Return (x, y) of the center of cell containing provided text 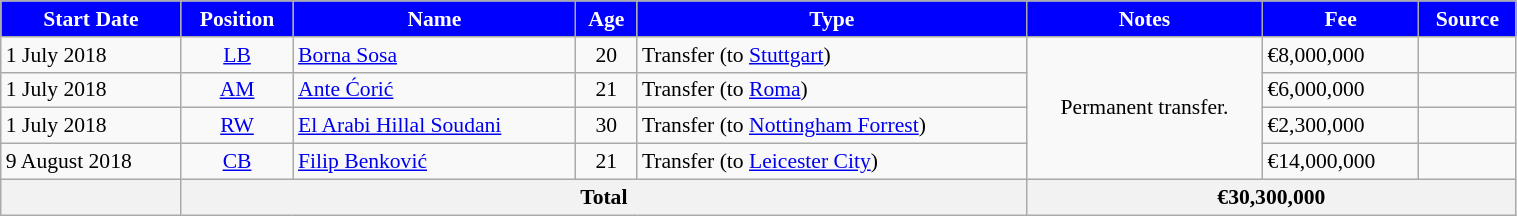
Transfer (to Leicester City) (832, 162)
Permanent transfer. (1145, 108)
Type (832, 19)
Borna Sosa (434, 55)
Notes (1145, 19)
€6,000,000 (1340, 90)
€30,300,000 (1272, 197)
RW (237, 126)
AM (237, 90)
Transfer (to Stuttgart) (832, 55)
Filip Benković (434, 162)
Ante Ćorić (434, 90)
€8,000,000 (1340, 55)
Source (1468, 19)
Name (434, 19)
20 (606, 55)
LB (237, 55)
€14,000,000 (1340, 162)
30 (606, 126)
Transfer (to Roma) (832, 90)
Transfer (to Nottingham Forrest) (832, 126)
Total (604, 197)
El Arabi Hillal Soudani (434, 126)
CB (237, 162)
Age (606, 19)
€2,300,000 (1340, 126)
9 August 2018 (91, 162)
Position (237, 19)
Fee (1340, 19)
Start Date (91, 19)
